Pinpoint the cell where the given text exists, returning its (X, Y) midpoint coordinate. 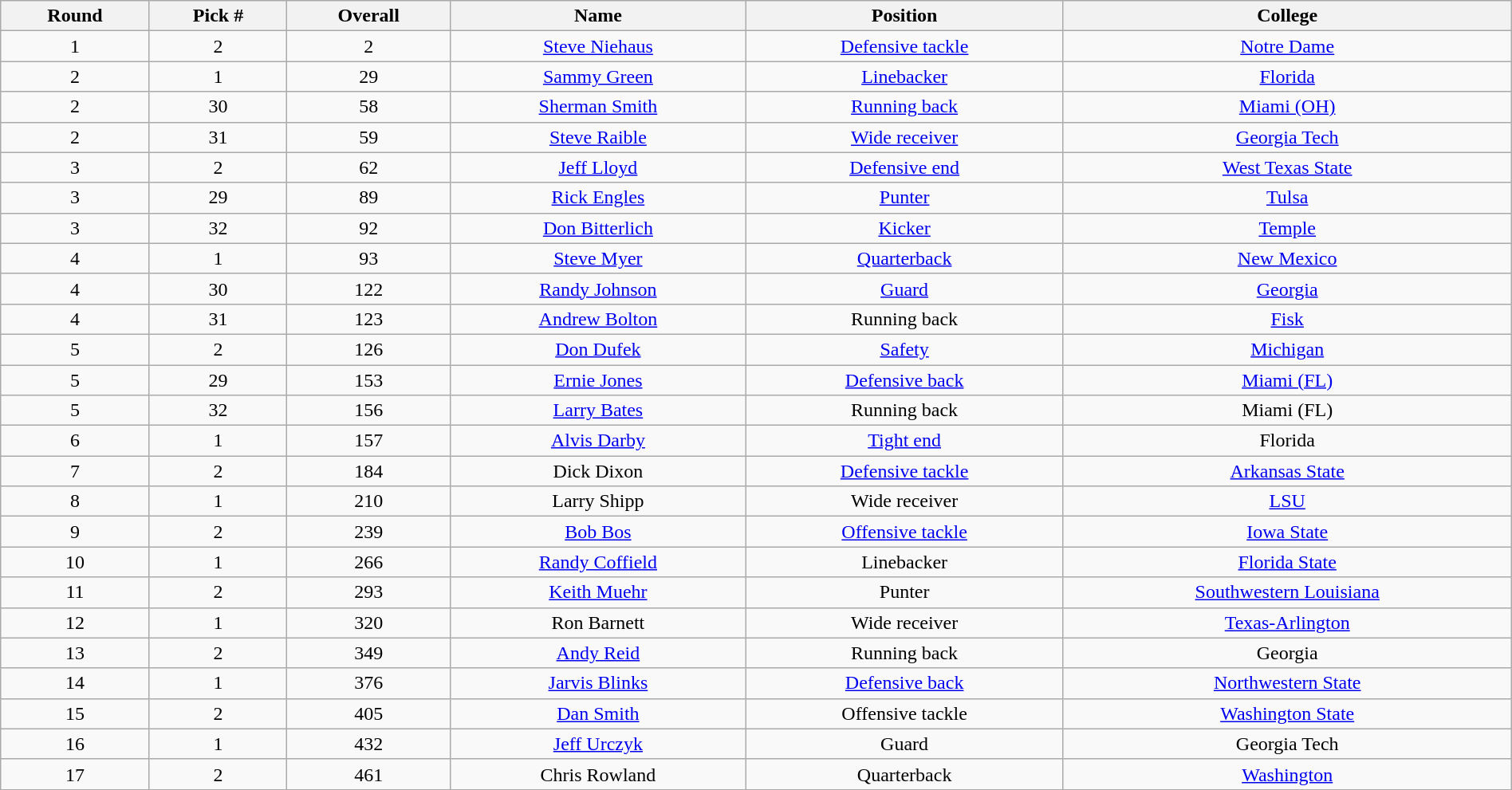
10 (75, 562)
Notre Dame (1287, 46)
Southwestern Louisiana (1287, 592)
College (1287, 16)
62 (368, 167)
Texas-Arlington (1287, 623)
16 (75, 744)
92 (368, 228)
8 (75, 501)
123 (368, 319)
Ernie Jones (598, 380)
266 (368, 562)
West Texas State (1287, 167)
58 (368, 107)
Steve Raible (598, 137)
Position (904, 16)
Dan Smith (598, 713)
Washington (1287, 774)
Fisk (1287, 319)
156 (368, 411)
Arkansas State (1287, 471)
Jarvis Blinks (598, 683)
Jeff Lloyd (598, 167)
Keith Muehr (598, 592)
461 (368, 774)
349 (368, 653)
11 (75, 592)
17 (75, 774)
Pick # (218, 16)
Dick Dixon (598, 471)
89 (368, 198)
405 (368, 713)
Steve Niehaus (598, 46)
Safety (904, 349)
Overall (368, 16)
Iowa State (1287, 532)
Larry Bates (598, 411)
13 (75, 653)
239 (368, 532)
Tight end (904, 441)
Michigan (1287, 349)
Bob Bos (598, 532)
Don Dufek (598, 349)
7 (75, 471)
184 (368, 471)
Tulsa (1287, 198)
Chris Rowland (598, 774)
12 (75, 623)
210 (368, 501)
Larry Shipp (598, 501)
Defensive end (904, 167)
Steve Myer (598, 258)
293 (368, 592)
Andy Reid (598, 653)
Round (75, 16)
157 (368, 441)
Sherman Smith (598, 107)
Kicker (904, 228)
Randy Johnson (598, 289)
Washington State (1287, 713)
Temple (1287, 228)
Northwestern State (1287, 683)
LSU (1287, 501)
Jeff Urczyk (598, 744)
59 (368, 137)
Miami (OH) (1287, 107)
376 (368, 683)
Florida State (1287, 562)
Ron Barnett (598, 623)
15 (75, 713)
93 (368, 258)
Alvis Darby (598, 441)
432 (368, 744)
14 (75, 683)
Andrew Bolton (598, 319)
Name (598, 16)
Don Bitterlich (598, 228)
320 (368, 623)
Randy Coffield (598, 562)
9 (75, 532)
New Mexico (1287, 258)
126 (368, 349)
122 (368, 289)
153 (368, 380)
Sammy Green (598, 77)
Rick Engles (598, 198)
6 (75, 441)
